For the text-containing cell, return its midpoint in (x, y) coordinate format. 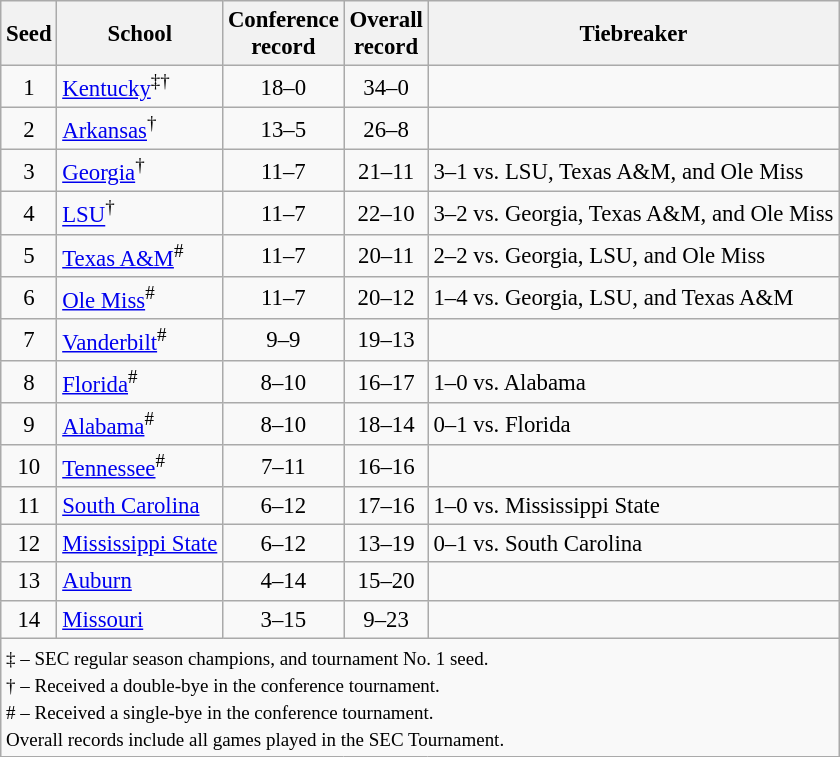
1–0 vs. Mississippi State (634, 506)
2–2 vs. Georgia, LSU, and Ole Miss (634, 255)
4–14 (284, 582)
Georgia† (140, 171)
8 (29, 382)
Florida# (140, 382)
12 (29, 544)
Seed (29, 34)
1 (29, 87)
3–1 vs. LSU, Texas A&M, and Ole Miss (634, 171)
Tennessee# (140, 466)
Conferencerecord (284, 34)
20–11 (386, 255)
18–14 (386, 424)
1–0 vs. Alabama (634, 382)
Missouri (140, 619)
17–16 (386, 506)
3–15 (284, 619)
11 (29, 506)
26–8 (386, 129)
9 (29, 424)
16–16 (386, 466)
9–23 (386, 619)
Overallrecord (386, 34)
7–11 (284, 466)
14 (29, 619)
13–19 (386, 544)
22–10 (386, 213)
Auburn (140, 582)
21–11 (386, 171)
34–0 (386, 87)
2 (29, 129)
Vanderbilt# (140, 340)
Kentucky‡† (140, 87)
Texas A&M# (140, 255)
6 (29, 297)
13 (29, 582)
Alabama# (140, 424)
0–1 vs. South Carolina (634, 544)
5 (29, 255)
20–12 (386, 297)
3–2 vs. Georgia, Texas A&M, and Ole Miss (634, 213)
3 (29, 171)
19–13 (386, 340)
15–20 (386, 582)
16–17 (386, 382)
13–5 (284, 129)
Tiebreaker (634, 34)
18–0 (284, 87)
Arkansas† (140, 129)
Mississippi State (140, 544)
South Carolina (140, 506)
0–1 vs. Florida (634, 424)
10 (29, 466)
9–9 (284, 340)
4 (29, 213)
School (140, 34)
1–4 vs. Georgia, LSU, and Texas A&M (634, 297)
7 (29, 340)
Ole Miss# (140, 297)
LSU† (140, 213)
